Identify which cell holds the provided text, then report its (x, y) central coordinate. 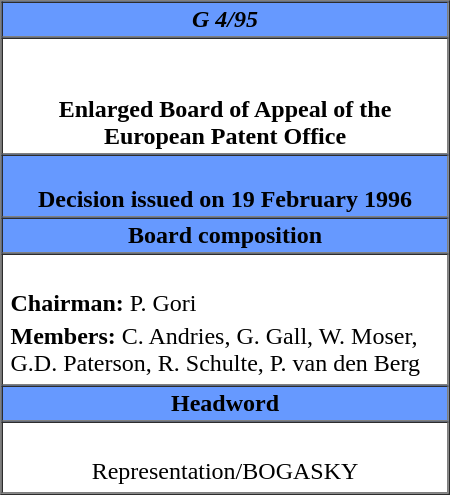
Headword (226, 404)
Board composition (226, 236)
Chairman: P. Gori (225, 303)
G 4/95 (226, 20)
Decision issued on 19 February 1996 (226, 186)
Members: C. Andries, G. Gall, W. Moser, G.D. Paterson, R. Schulte, P. van den Berg (225, 350)
Chairman: P. Gori Members: C. Andries, G. Gall, W. Moser, G.D. Paterson, R. Schulte, P. van den Berg (226, 320)
Enlarged Board of Appeal of the European Patent Office (226, 96)
